Find where the given text appears and provide that cell's center as [x, y] coordinate. 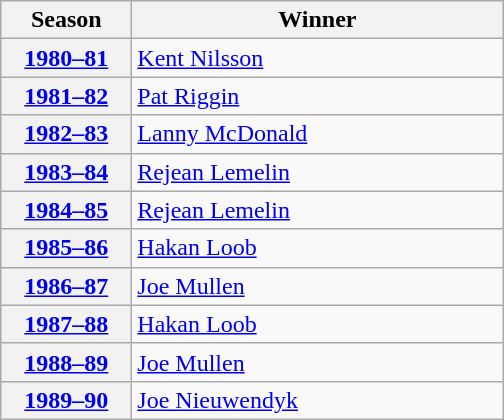
Winner [318, 20]
1981–82 [66, 96]
Season [66, 20]
1989–90 [66, 400]
1987–88 [66, 324]
1982–83 [66, 134]
1986–87 [66, 286]
Lanny McDonald [318, 134]
1985–86 [66, 248]
1983–84 [66, 172]
Joe Nieuwendyk [318, 400]
1988–89 [66, 362]
1984–85 [66, 210]
Pat Riggin [318, 96]
Kent Nilsson [318, 58]
1980–81 [66, 58]
